Search for the cell housing the specified text and yield its (X, Y) center coordinate. 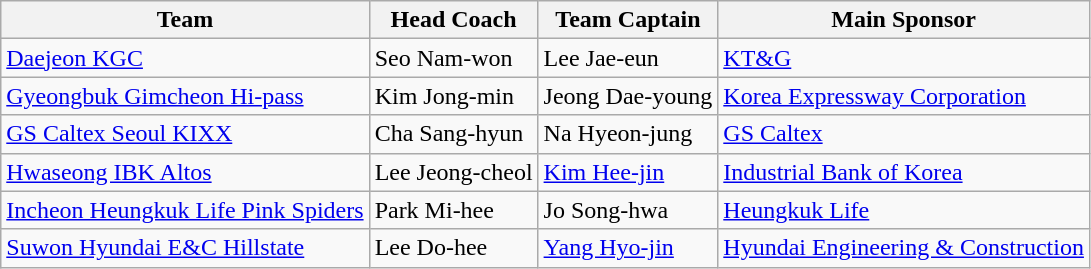
Incheon Heungkuk Life Pink Spiders (185, 210)
Main Sponsor (904, 20)
KT&G (904, 58)
Jo Song-hwa (628, 210)
Team (185, 20)
Gyeongbuk Gimcheon Hi-pass (185, 96)
Park Mi-hee (454, 210)
Korea Expressway Corporation (904, 96)
Daejeon KGC (185, 58)
GS Caltex Seoul KIXX (185, 134)
Heungkuk Life (904, 210)
Suwon Hyundai E&C Hillstate (185, 248)
Seo Nam-won (454, 58)
Hyundai Engineering & Construction (904, 248)
Yang Hyo-jin (628, 248)
Cha Sang-hyun (454, 134)
Industrial Bank of Korea (904, 172)
Lee Jae-eun (628, 58)
Kim Jong-min (454, 96)
Head Coach (454, 20)
Jeong Dae-young (628, 96)
Team Captain (628, 20)
Hwaseong IBK Altos (185, 172)
GS Caltex (904, 134)
Lee Do-hee (454, 248)
Na Hyeon-jung (628, 134)
Lee Jeong-cheol (454, 172)
Kim Hee-jin (628, 172)
